Pinpoint the cell where the given text exists, returning its [x, y] midpoint coordinate. 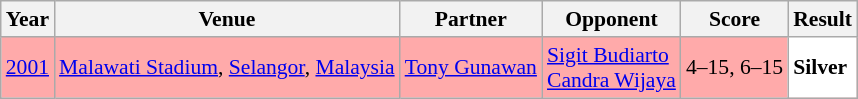
Tony Gunawan [471, 68]
Venue [227, 19]
Opponent [612, 19]
4–15, 6–15 [734, 68]
Score [734, 19]
2001 [28, 68]
Silver [822, 68]
Result [822, 19]
Malawati Stadium, Selangor, Malaysia [227, 68]
Year [28, 19]
Sigit Budiarto Candra Wijaya [612, 68]
Partner [471, 19]
